Extract the (x, y) coordinate from the center of the cell holding the provided text.  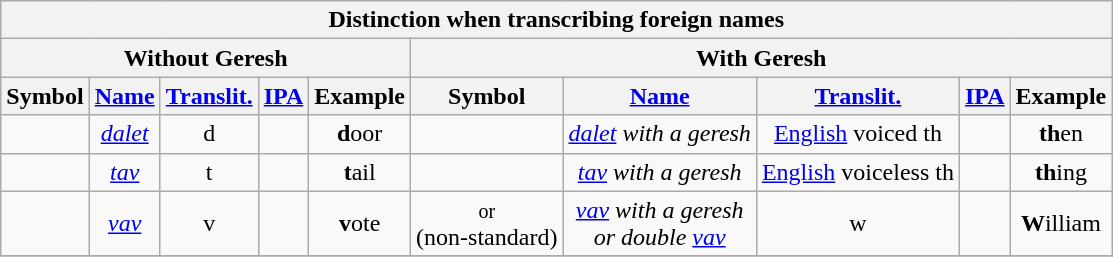
t (209, 172)
vote (360, 224)
vav with a geresh or double vav (660, 224)
or (non-standard) (487, 224)
William (1061, 224)
d (209, 134)
then (1061, 134)
With Geresh (762, 58)
tav with a geresh (660, 172)
w (858, 224)
Distinction when transcribing foreign names (556, 20)
Without Geresh (206, 58)
tav (124, 172)
v (209, 224)
door (360, 134)
English voiceless th (858, 172)
thing (1061, 172)
dalet (124, 134)
dalet with a geresh (660, 134)
tail (360, 172)
vav (124, 224)
English voiced th (858, 134)
